From the cell containing the given text, extract its center point as (X, Y) coordinate. 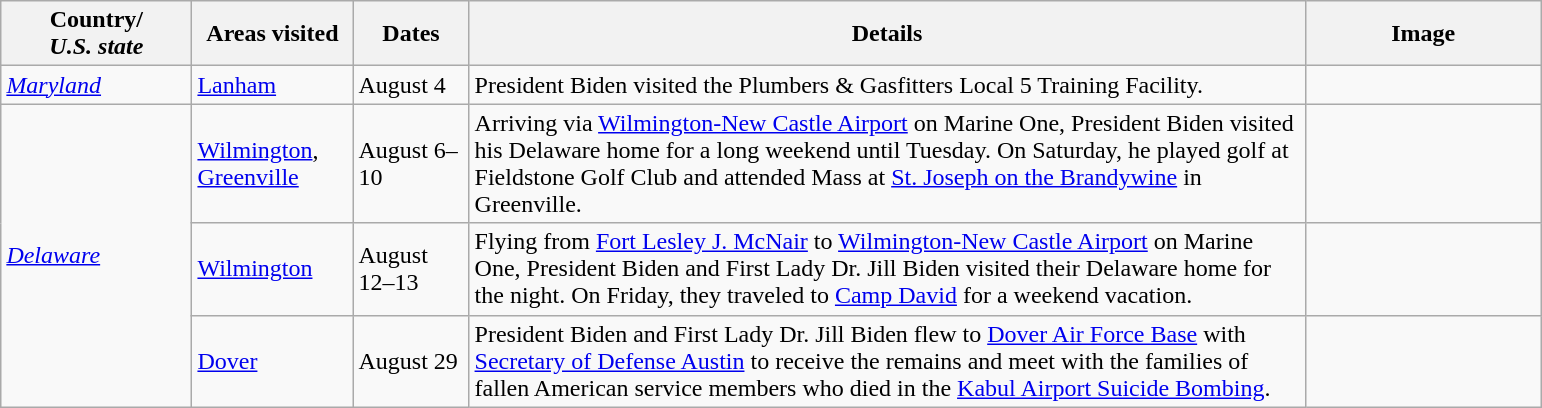
Maryland (96, 85)
Delaware (96, 256)
Wilmington (272, 269)
August 12–13 (411, 269)
August 4 (411, 85)
Wilmington, Greenville (272, 164)
Details (887, 34)
Dover (272, 361)
August 6–10 (411, 164)
Image (1423, 34)
President Biden visited the Plumbers & Gasfitters Local 5 Training Facility. (887, 85)
Dates (411, 34)
Areas visited (272, 34)
August 29 (411, 361)
Country/U.S. state (96, 34)
Lanham (272, 85)
